Determine the (X, Y) coordinate at the center of the cell enclosing the given text.  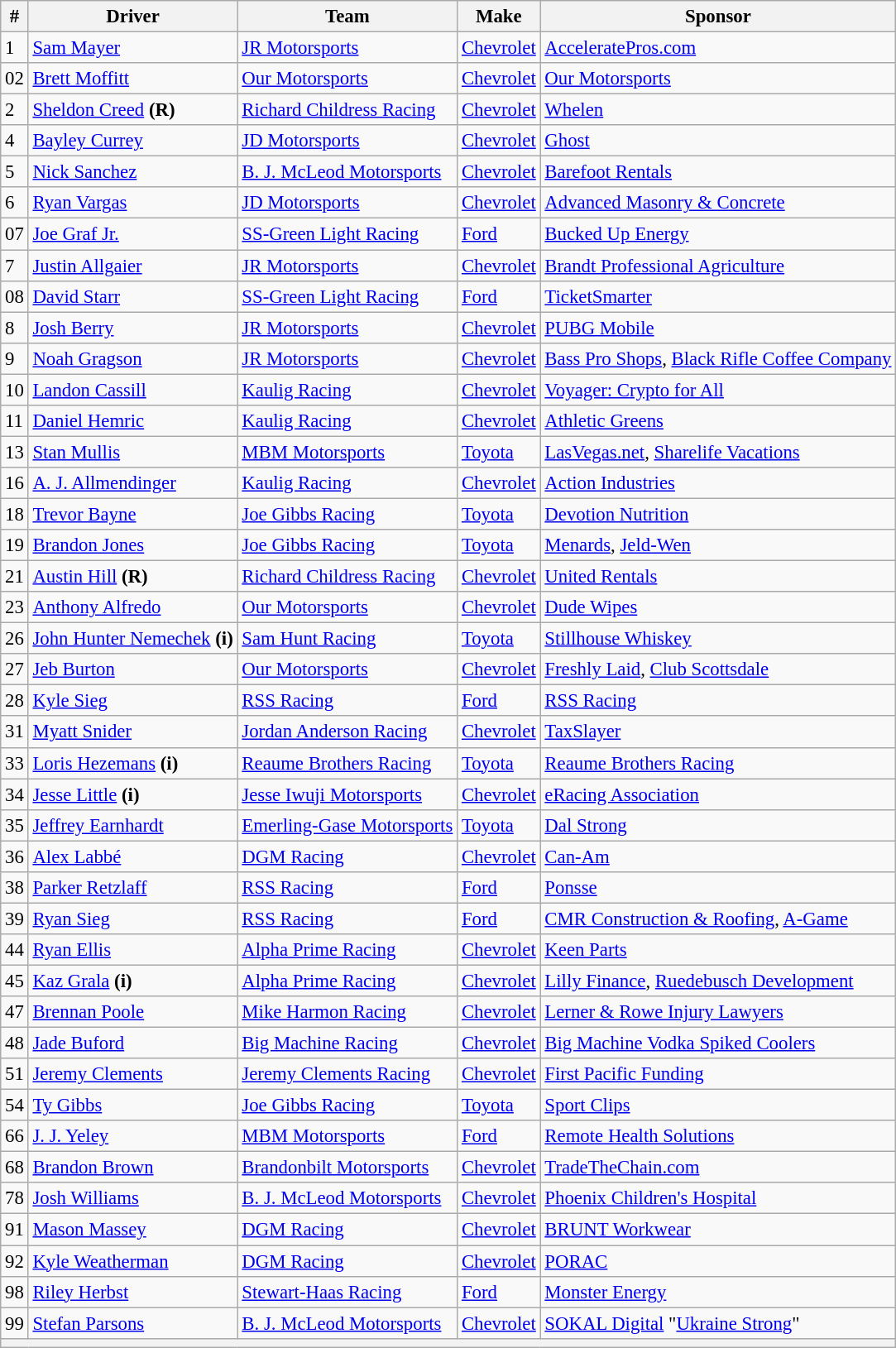
Menards, Jeld-Wen (718, 545)
Brett Moffitt (132, 79)
Myatt Snider (132, 732)
Freshly Laid, Club Scottsdale (718, 669)
51 (15, 1074)
Jeffrey Earnhardt (132, 825)
TaxSlayer (718, 732)
Lerner & Rowe Injury Lawyers (718, 1012)
Jeb Burton (132, 669)
45 (15, 981)
Sponsor (718, 17)
Jeremy Clements (132, 1074)
Bass Pro Shops, Black Rifle Coffee Company (718, 358)
Make (499, 17)
Justin Allgaier (132, 266)
Ty Gibbs (132, 1106)
08 (15, 296)
Brandon Brown (132, 1168)
Sport Clips (718, 1106)
A. J. Allmendinger (132, 483)
Jesse Iwuji Motorsports (347, 794)
BRUNT Workwear (718, 1230)
1 (15, 48)
Lilly Finance, Ruedebusch Development (718, 981)
16 (15, 483)
PORAC (718, 1261)
AcceleratePros.com (718, 48)
7 (15, 266)
Kyle Weatherman (132, 1261)
Brandt Professional Agriculture (718, 266)
First Pacific Funding (718, 1074)
Ryan Vargas (132, 203)
Emerling-Gase Motorsports (347, 825)
19 (15, 545)
31 (15, 732)
Nick Sanchez (132, 172)
38 (15, 888)
LasVegas.net, Sharelife Vacations (718, 452)
Daniel Hemric (132, 421)
SOKAL Digital "Ukraine Strong" (718, 1323)
Trevor Bayne (132, 514)
33 (15, 763)
eRacing Association (718, 794)
Loris Hezemans (i) (132, 763)
Kyle Sieg (132, 701)
5 (15, 172)
Action Industries (718, 483)
Sam Hunt Racing (347, 639)
Ryan Sieg (132, 919)
11 (15, 421)
Ponsse (718, 888)
10 (15, 390)
98 (15, 1292)
Dal Strong (718, 825)
Phoenix Children's Hospital (718, 1199)
Dude Wipes (718, 607)
13 (15, 452)
Josh Williams (132, 1199)
Can-Am (718, 856)
TicketSmarter (718, 296)
Ghost (718, 141)
99 (15, 1323)
TradeTheChain.com (718, 1168)
78 (15, 1199)
Kaz Grala (i) (132, 981)
91 (15, 1230)
Barefoot Rentals (718, 172)
02 (15, 79)
Athletic Greens (718, 421)
Parker Retzlaff (132, 888)
Driver (132, 17)
Big Machine Racing (347, 1043)
Jade Buford (132, 1043)
39 (15, 919)
Remote Health Solutions (718, 1136)
Jeremy Clements Racing (347, 1074)
Monster Energy (718, 1292)
21 (15, 577)
9 (15, 358)
26 (15, 639)
Ryan Ellis (132, 950)
36 (15, 856)
28 (15, 701)
Voyager: Crypto for All (718, 390)
34 (15, 794)
Josh Berry (132, 328)
Devotion Nutrition (718, 514)
Stewart-Haas Racing (347, 1292)
David Starr (132, 296)
47 (15, 1012)
Noah Gragson (132, 358)
Stan Mullis (132, 452)
J. J. Yeley (132, 1136)
Riley Herbst (132, 1292)
92 (15, 1261)
Mason Massey (132, 1230)
Whelen (718, 110)
Bucked Up Energy (718, 234)
Austin Hill (R) (132, 577)
48 (15, 1043)
Brandon Jones (132, 545)
Mike Harmon Racing (347, 1012)
23 (15, 607)
68 (15, 1168)
CMR Construction & Roofing, A-Game (718, 919)
Big Machine Vodka Spiked Coolers (718, 1043)
Sheldon Creed (R) (132, 110)
Advanced Masonry & Concrete (718, 203)
07 (15, 234)
44 (15, 950)
Stefan Parsons (132, 1323)
Brennan Poole (132, 1012)
66 (15, 1136)
Landon Cassill (132, 390)
Sam Mayer (132, 48)
Jesse Little (i) (132, 794)
8 (15, 328)
Brandonbilt Motorsports (347, 1168)
United Rentals (718, 577)
Bayley Currey (132, 141)
18 (15, 514)
Jordan Anderson Racing (347, 732)
Alex Labbé (132, 856)
6 (15, 203)
John Hunter Nemechek (i) (132, 639)
27 (15, 669)
Team (347, 17)
2 (15, 110)
4 (15, 141)
Anthony Alfredo (132, 607)
Keen Parts (718, 950)
PUBG Mobile (718, 328)
# (15, 17)
Stillhouse Whiskey (718, 639)
Joe Graf Jr. (132, 234)
35 (15, 825)
54 (15, 1106)
